Provide the (x, y) coordinate of the cell's center where the given text is located.  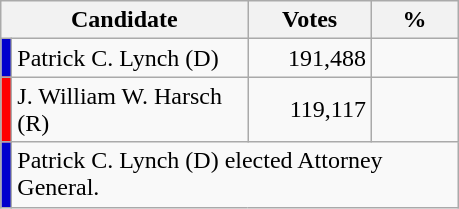
Patrick C. Lynch (D) elected Attorney General. (235, 174)
Candidate (124, 20)
Votes (310, 20)
191,488 (310, 58)
119,117 (310, 110)
% (414, 20)
Patrick C. Lynch (D) (130, 58)
J. William W. Harsch (R) (130, 110)
